From the cell containing the given text, extract its center point as (x, y) coordinate. 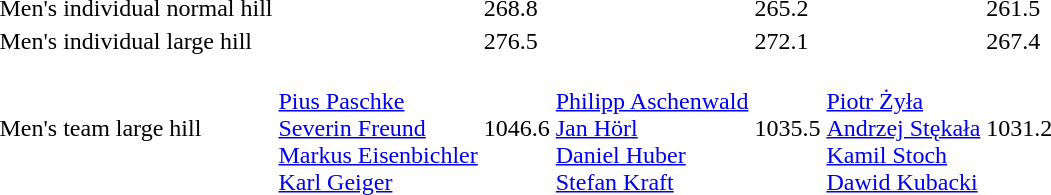
272.1 (788, 41)
276.5 (516, 41)
